Return the [X, Y] coordinate for the center point of the cell that contains the specified text.  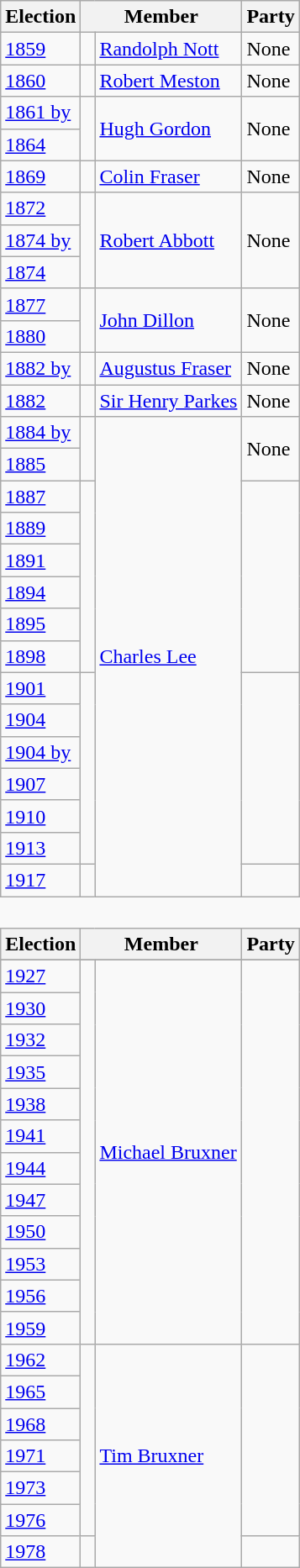
1904 by [40, 752]
1887 [40, 497]
1894 [40, 592]
1882 by [40, 368]
1917 [40, 880]
1953 [40, 1264]
1884 by [40, 433]
1891 [40, 560]
1976 [40, 1520]
1874 [40, 272]
1885 [40, 465]
1901 [40, 688]
1872 [40, 208]
1944 [40, 1168]
1959 [40, 1328]
Michael Bruxner [168, 1153]
1882 [40, 401]
1880 [40, 336]
Randolph Nott [168, 49]
1935 [40, 1072]
Hugh Gordon [168, 129]
1930 [40, 1008]
Colin Fraser [168, 176]
Charles Lee [168, 657]
1971 [40, 1456]
1869 [40, 176]
John Dillon [168, 320]
Sir Henry Parkes [168, 401]
1907 [40, 784]
Robert Meston [168, 81]
1898 [40, 656]
1877 [40, 304]
1941 [40, 1136]
1965 [40, 1392]
1927 [40, 976]
1962 [40, 1360]
1861 by [40, 113]
1889 [40, 529]
1947 [40, 1200]
1874 by [40, 240]
Tim Bruxner [168, 1455]
1904 [40, 720]
1932 [40, 1040]
1910 [40, 816]
1859 [40, 49]
1860 [40, 81]
1864 [40, 145]
1968 [40, 1424]
1950 [40, 1232]
1895 [40, 624]
Augustus Fraser [168, 368]
1956 [40, 1296]
1913 [40, 848]
1973 [40, 1488]
Robert Abbott [168, 240]
1938 [40, 1104]
1978 [40, 1552]
